Scan for the cell matching the given text and deliver its (X, Y) coordinate at center. 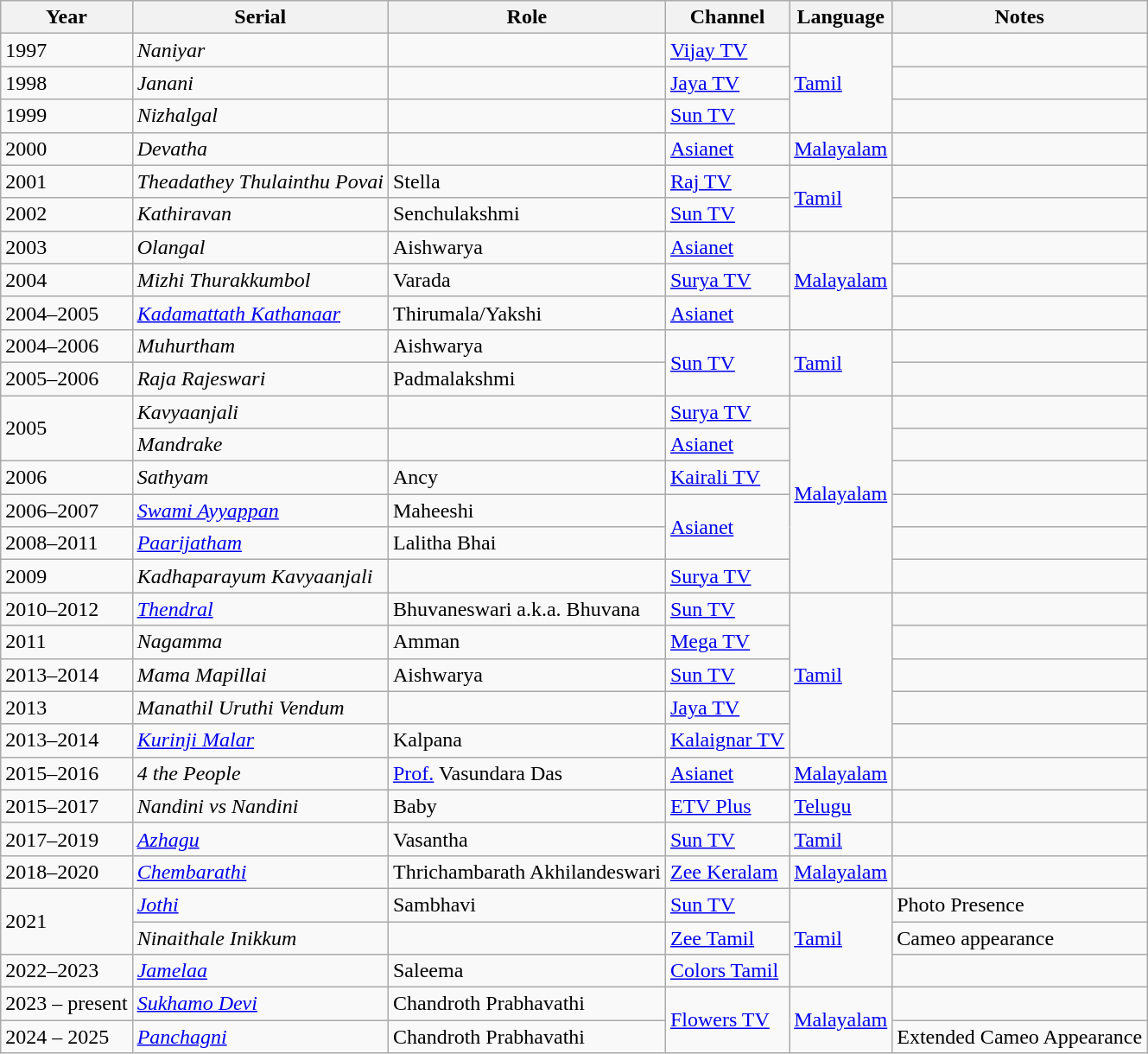
2001 (67, 181)
Role (527, 17)
Stella (527, 181)
ETV Plus (727, 806)
Nizhalgal (260, 116)
Zee Tamil (727, 937)
Raja Rajeswari (260, 378)
Saleema (527, 971)
Prof. Vasundara Das (527, 773)
Thirumala/Yakshi (527, 313)
1999 (67, 116)
Mega TV (727, 642)
1997 (67, 50)
Theadathey Thulainthu Povai (260, 181)
2000 (67, 149)
Mizhi Thurakkumbol (260, 280)
Kairali TV (727, 478)
2003 (67, 247)
Kalaignar TV (727, 740)
Kalpana (527, 740)
2021 (67, 921)
Kathiravan (260, 214)
Cameo appearance (1019, 937)
Chembarathi (260, 872)
Kavyaanjali (260, 412)
2015–2017 (67, 806)
Olangal (260, 247)
Panchagni (260, 1037)
Thrichambarath Akhilandeswari (527, 872)
2006–2007 (67, 511)
2013 (67, 708)
Jamelaa (260, 971)
Azhagu (260, 839)
Padmalakshmi (527, 378)
Telugu (841, 806)
1998 (67, 83)
Mandrake (260, 445)
Colors Tamil (727, 971)
2022–2023 (67, 971)
Devatha (260, 149)
Thendral (260, 609)
Sukhamo Devi (260, 1004)
Varada (527, 280)
2011 (67, 642)
2004–2005 (67, 313)
Bhuvaneswari a.k.a. Bhuvana (527, 609)
2024 – 2025 (67, 1037)
Sambhavi (527, 905)
Naniyar (260, 50)
Swami Ayyappan (260, 511)
Ancy (527, 478)
Manathil Uruthi Vendum (260, 708)
2005–2006 (67, 378)
Kadhaparayum Kavyaanjali (260, 576)
Maheeshi (527, 511)
Vijay TV (727, 50)
Senchulakshmi (527, 214)
Year (67, 17)
Vasantha (527, 839)
4 the People (260, 773)
Paarijatham (260, 543)
Jothi (260, 905)
Nagamma (260, 642)
2006 (67, 478)
Nandini vs Nandini (260, 806)
Amman (527, 642)
2017–2019 (67, 839)
Kurinji Malar (260, 740)
Baby (527, 806)
Muhurtham (260, 346)
2004–2006 (67, 346)
Serial (260, 17)
Language (841, 17)
Notes (1019, 17)
Kadamattath Kathanaar (260, 313)
Janani (260, 83)
2005 (67, 429)
2018–2020 (67, 872)
Raj TV (727, 181)
Mama Mapillai (260, 675)
2010–2012 (67, 609)
2008–2011 (67, 543)
Ninaithale Inikkum (260, 937)
2002 (67, 214)
Flowers TV (727, 1020)
Channel (727, 17)
2015–2016 (67, 773)
2004 (67, 280)
2009 (67, 576)
2023 – present (67, 1004)
Lalitha Bhai (527, 543)
Extended Cameo Appearance (1019, 1037)
Photo Presence (1019, 905)
Zee Keralam (727, 872)
Sathyam (260, 478)
